Provide the (x, y) coordinate of the cell's center where the given text is located.  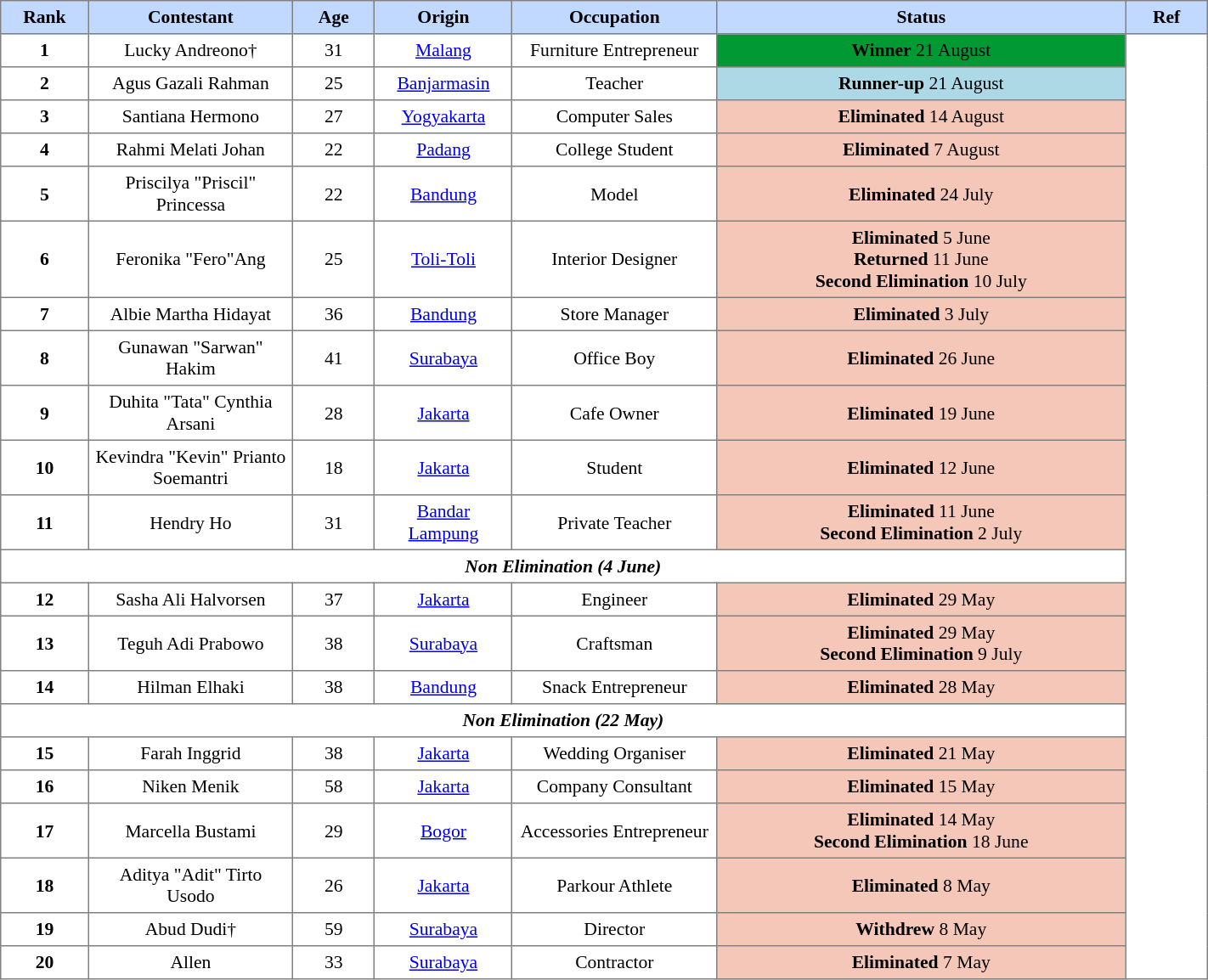
Eliminated 29 MaySecond Elimination 9 July (921, 643)
Sasha Ali Halvorsen (190, 600)
Marcella Bustami (190, 831)
Company Consultant (615, 786)
Parkour Athlete (615, 885)
Eliminated 3 July (921, 314)
Student (615, 467)
Runner-up 21 August (921, 83)
Ref (1166, 17)
Eliminated 21 May (921, 754)
Age (334, 17)
Eliminated 7 August (921, 149)
Eliminated 12 June (921, 467)
Eliminated 19 June (921, 413)
37 (334, 600)
Model (615, 194)
Withdrew 8 May (921, 929)
Farah Inggrid (190, 754)
Eliminated 29 May (921, 600)
1 (44, 51)
Computer Sales (615, 117)
3 (44, 117)
Kevindra "Kevin" Prianto Soemantri (190, 467)
6 (44, 259)
33 (334, 963)
2 (44, 83)
Priscilya "Priscil" Princessa (190, 194)
Allen (190, 963)
Non Elimination (4 June) (563, 566)
Rank (44, 17)
Hilman Elhaki (190, 688)
Eliminated 8 May (921, 885)
7 (44, 314)
Origin (443, 17)
Snack Entrepreneur (615, 688)
Teguh Adi Prabowo (190, 643)
17 (44, 831)
Aditya "Adit" Tirto Usodo (190, 885)
Eliminated 15 May (921, 786)
Malang (443, 51)
26 (334, 885)
15 (44, 754)
Eliminated 14 MaySecond Elimination 18 June (921, 831)
Winner 21 August (921, 51)
Craftsman (615, 643)
Gunawan "Sarwan" Hakim (190, 358)
Eliminated 24 July (921, 194)
Cafe Owner (615, 413)
Engineer (615, 600)
Wedding Organiser (615, 754)
Occupation (615, 17)
College Student (615, 149)
36 (334, 314)
59 (334, 929)
5 (44, 194)
Private Teacher (615, 522)
Toli-Toli (443, 259)
Abud Dudi† (190, 929)
Eliminated 14 August (921, 117)
Yogyakarta (443, 117)
12 (44, 600)
Niken Menik (190, 786)
58 (334, 786)
Eliminated 28 May (921, 688)
Bandar Lampung (443, 522)
14 (44, 688)
Padang (443, 149)
Eliminated 11 JuneSecond Elimination 2 July (921, 522)
Banjarmasin (443, 83)
Store Manager (615, 314)
Bogor (443, 831)
Teacher (615, 83)
Duhita "Tata" Cynthia Arsani (190, 413)
Furniture Entrepreneur (615, 51)
13 (44, 643)
10 (44, 467)
Accessories Entrepreneur (615, 831)
Status (921, 17)
Santiana Hermono (190, 117)
Eliminated 26 June (921, 358)
Eliminated 5 JuneReturned 11 JuneSecond Elimination 10 July (921, 259)
8 (44, 358)
Contestant (190, 17)
Albie Martha Hidayat (190, 314)
Office Boy (615, 358)
16 (44, 786)
Director (615, 929)
Agus Gazali Rahman (190, 83)
Rahmi Melati Johan (190, 149)
28 (334, 413)
Feronika "Fero"Ang (190, 259)
Interior Designer (615, 259)
Hendry Ho (190, 522)
11 (44, 522)
Non Elimination (22 May) (563, 720)
9 (44, 413)
Contractor (615, 963)
29 (334, 831)
20 (44, 963)
27 (334, 117)
Eliminated 7 May (921, 963)
Lucky Andreono† (190, 51)
4 (44, 149)
41 (334, 358)
19 (44, 929)
